Return the (X, Y) coordinate for the center point of the cell that contains the specified text.  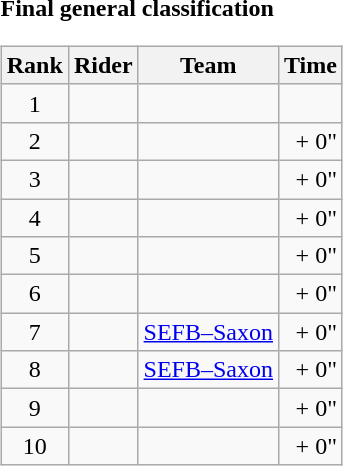
Time (311, 65)
3 (34, 179)
Rank (34, 65)
10 (34, 446)
2 (34, 141)
1 (34, 103)
9 (34, 408)
Rider (103, 65)
Team (208, 65)
5 (34, 256)
7 (34, 332)
6 (34, 294)
4 (34, 217)
8 (34, 370)
